Determine the [X, Y] coordinate at the center of the cell enclosing the given text.  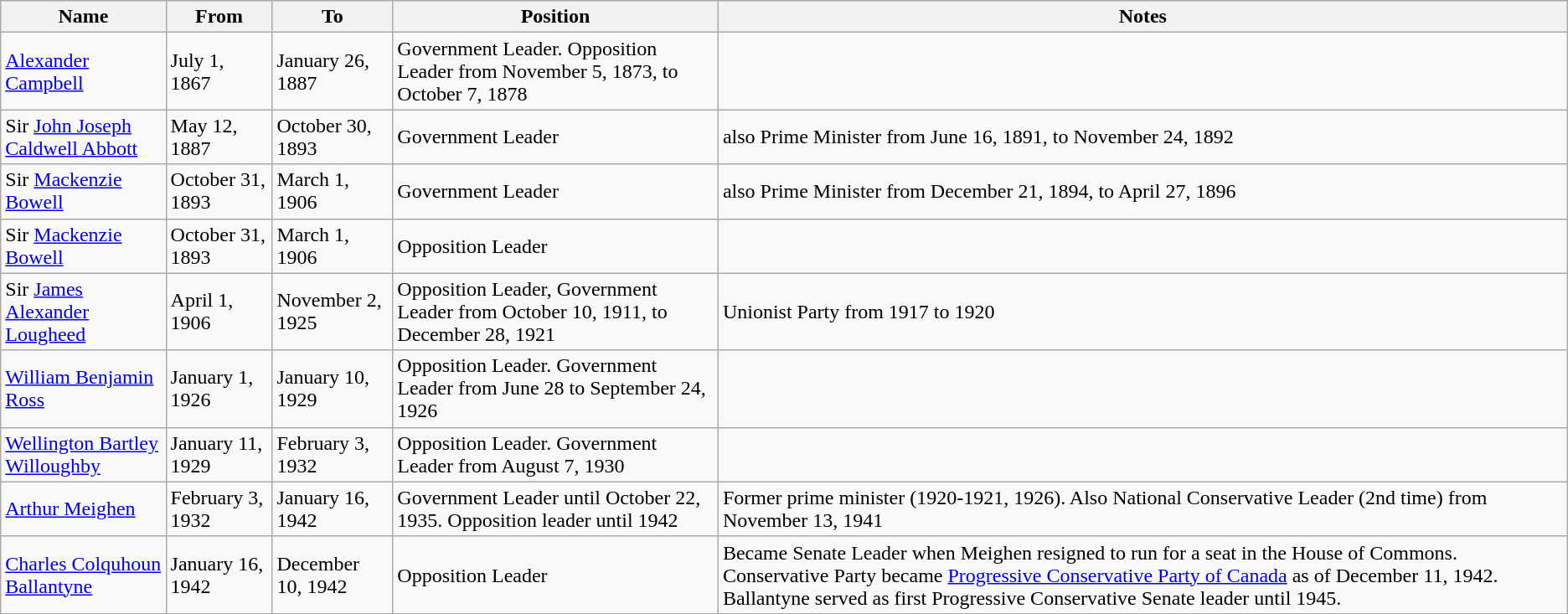
January 1, 1926 [219, 389]
January 26, 1887 [333, 71]
July 1, 1867 [219, 71]
To [333, 17]
April 1, 1906 [219, 312]
Notes [1142, 17]
October 30, 1893 [333, 137]
Arthur Meighen [84, 509]
Opposition Leader. Government Leader from August 7, 1930 [556, 454]
November 2, 1925 [333, 312]
Former prime minister (1920-1921, 1926). Also National Conservative Leader (2nd time) from November 13, 1941 [1142, 509]
From [219, 17]
Position [556, 17]
Opposition Leader. Government Leader from June 28 to September 24, 1926 [556, 389]
Government Leader until October 22, 1935. Opposition leader until 1942 [556, 509]
Sir John Joseph Caldwell Abbott [84, 137]
May 12, 1887 [219, 137]
also Prime Minister from December 21, 1894, to April 27, 1896 [1142, 191]
Alexander Campbell [84, 71]
Opposition Leader, Government Leader from October 10, 1911, to December 28, 1921 [556, 312]
Name [84, 17]
January 10, 1929 [333, 389]
Government Leader. Opposition Leader from November 5, 1873, to October 7, 1878 [556, 71]
Wellington Bartley Willoughby [84, 454]
William Benjamin Ross [84, 389]
Charles Colquhoun Ballantyne [84, 575]
December 10, 1942 [333, 575]
January 11, 1929 [219, 454]
also Prime Minister from June 16, 1891, to November 24, 1892 [1142, 137]
Sir James Alexander Lougheed [84, 312]
Unionist Party from 1917 to 1920 [1142, 312]
